Return (x, y) of the center of cell containing provided text 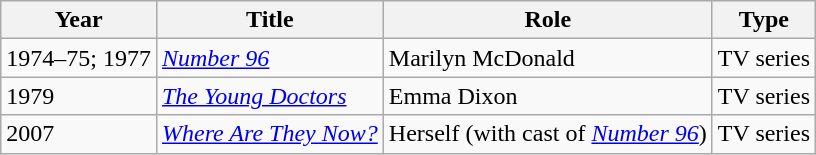
Number 96 (270, 58)
Herself (with cast of Number 96) (548, 134)
Marilyn McDonald (548, 58)
Type (764, 20)
Role (548, 20)
2007 (79, 134)
Emma Dixon (548, 96)
Where Are They Now? (270, 134)
Title (270, 20)
Year (79, 20)
The Young Doctors (270, 96)
1979 (79, 96)
1974–75; 1977 (79, 58)
